Scan for the cell matching the given text and deliver its [x, y] coordinate at center. 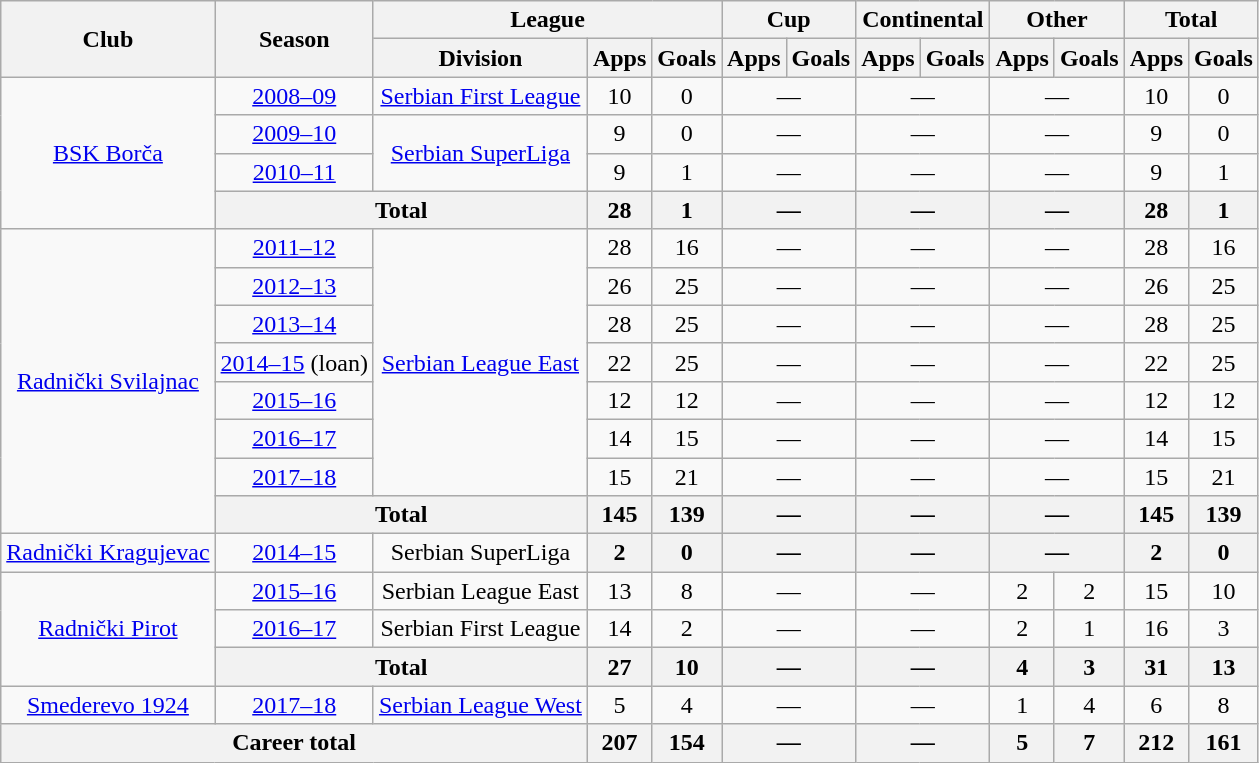
Smederevo 1924 [108, 705]
Division [480, 58]
161 [1224, 743]
2011–12 [294, 248]
Career total [294, 743]
2008–09 [294, 96]
League [547, 20]
6 [1156, 705]
Season [294, 39]
Serbian League West [480, 705]
Other [1057, 20]
212 [1156, 743]
Cup [789, 20]
BSK Borča [108, 153]
2012–13 [294, 286]
2010–11 [294, 172]
Radnički Kragujevac [108, 553]
27 [619, 667]
7 [1089, 743]
Club [108, 39]
207 [619, 743]
2013–14 [294, 324]
2014–15 (loan) [294, 362]
2009–10 [294, 134]
154 [687, 743]
Radnički Pirot [108, 629]
Radnički Svilajnac [108, 381]
Continental [923, 20]
2014–15 [294, 553]
31 [1156, 667]
